Determine the (x, y) coordinate at the center of the cell enclosing the given text.  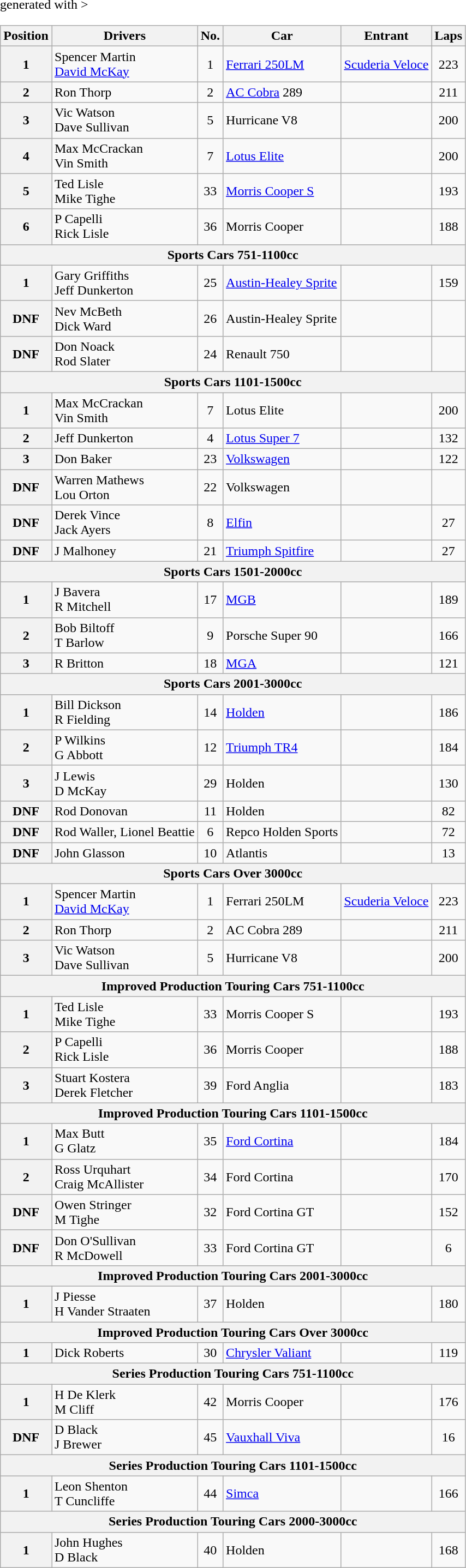
J Bavera R Mitchell (124, 600)
72 (449, 832)
Lotus Super 7 (282, 438)
35 (210, 1141)
17 (210, 600)
Laps (449, 36)
MGB (282, 600)
Car (282, 36)
24 (210, 353)
Triumph Spitfire (282, 551)
132 (449, 438)
Rod Waller, Lionel Beattie (124, 832)
Rod Donovan (124, 811)
Improved Production Touring Cars 1101-1500cc (233, 1113)
40 (210, 1550)
Sports Cars Over 3000cc (233, 874)
8 (210, 522)
Gary Griffiths Jeff Dunkerton (124, 283)
130 (449, 783)
Don Noack Rod Slater (124, 353)
Simca (282, 1493)
14 (210, 712)
18 (210, 663)
30 (210, 1353)
Sports Cars 1501-2000cc (233, 572)
Improved Production Touring Cars 2001-3000cc (233, 1276)
159 (449, 283)
34 (210, 1177)
10 (210, 852)
Series Production Touring Cars 751-1100cc (233, 1374)
29 (210, 783)
J Piesse H Vander Straaten (124, 1303)
Ford Anglia (282, 1085)
Max Butt G Glatz (124, 1141)
Series Production Touring Cars 2000-3000cc (233, 1522)
180 (449, 1303)
37 (210, 1303)
H De Klerk M Cliff (124, 1402)
Triumph TR4 (282, 747)
Renault 750 (282, 353)
Series Production Touring Cars 1101-1500cc (233, 1465)
121 (449, 663)
John Hughes D Black (124, 1550)
Improved Production Touring Cars Over 3000cc (233, 1332)
Bob Biltoff T Barlow (124, 635)
J Lewis D McKay (124, 783)
25 (210, 283)
J Malhoney (124, 551)
P Wilkins G Abbott (124, 747)
Vauxhall Viva (282, 1438)
Stuart Kostera Derek Fletcher (124, 1085)
152 (449, 1212)
Entrant (386, 36)
Dick Roberts (124, 1353)
Owen Stringer M Tighe (124, 1212)
21 (210, 551)
John Glasson (124, 852)
32 (210, 1212)
Atlantis (282, 852)
Sports Cars 1101-1500cc (233, 382)
13 (449, 852)
39 (210, 1085)
Don O'Sullivan R McDowell (124, 1248)
Position (26, 36)
183 (449, 1085)
Elfin (282, 522)
Bill Dickson R Fielding (124, 712)
Sports Cars 2001-3000cc (233, 684)
Warren Mathews Lou Orton (124, 488)
186 (449, 712)
Derek Vince Jack Ayers (124, 522)
189 (449, 600)
82 (449, 811)
No. (210, 36)
Repco Holden Sports (282, 832)
Don Baker (124, 459)
11 (210, 811)
23 (210, 459)
119 (449, 1353)
42 (210, 1402)
16 (449, 1438)
176 (449, 1402)
Ross Urquhart Craig McAllister (124, 1177)
12 (210, 747)
45 (210, 1438)
9 (210, 635)
Chrysler Valiant (282, 1353)
122 (449, 459)
Porsche Super 90 (282, 635)
Improved Production Touring Cars 751-1100cc (233, 986)
44 (210, 1493)
R Britton (124, 663)
22 (210, 488)
170 (449, 1177)
Jeff Dunkerton (124, 438)
Drivers (124, 36)
26 (210, 319)
Leon Shenton T Cuncliffe (124, 1493)
MGA (282, 663)
168 (449, 1550)
Sports Cars 751-1100cc (233, 255)
Nev McBeth Dick Ward (124, 319)
D Black J Brewer (124, 1438)
